Detect which cell encompasses the target text, then output its [X, Y] center coordinate. 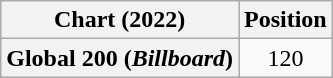
120 [285, 58]
Position [285, 20]
Global 200 (Billboard) [120, 58]
Chart (2022) [120, 20]
